Locate the cell with the specified text and output its [x, y] center coordinate. 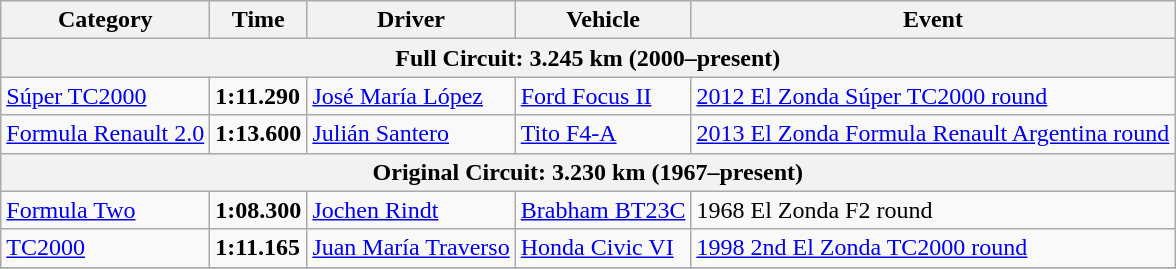
Original Circuit: 3.230 km (1967–present) [588, 172]
Vehicle [603, 20]
1:13.600 [258, 134]
1998 2nd El Zonda TC2000 round [933, 248]
Brabham BT23C [603, 210]
Event [933, 20]
Julián Santero [411, 134]
2012 El Zonda Súper TC2000 round [933, 96]
Juan María Traverso [411, 248]
2013 El Zonda Formula Renault Argentina round [933, 134]
Full Circuit: 3.245 km (2000–present) [588, 58]
Time [258, 20]
Ford Focus II [603, 96]
José María López [411, 96]
Formula Two [106, 210]
1:11.165 [258, 248]
Súper TC2000 [106, 96]
1968 El Zonda F2 round [933, 210]
Jochen Rindt [411, 210]
Formula Renault 2.0 [106, 134]
1:08.300 [258, 210]
Tito F4-A [603, 134]
1:11.290 [258, 96]
Category [106, 20]
Driver [411, 20]
TC2000 [106, 248]
Honda Civic VI [603, 248]
